Pinpoint the cell where the given text exists, returning its [X, Y] midpoint coordinate. 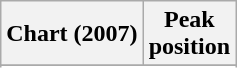
Peakposition [189, 34]
Chart (2007) [72, 34]
